Extract the (X, Y) coordinate from the center of the cell holding the provided text.  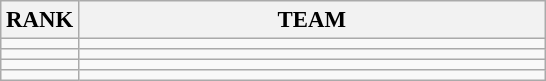
TEAM (312, 20)
RANK (40, 20)
